Detect which cell encompasses the target text, then output its (x, y) center coordinate. 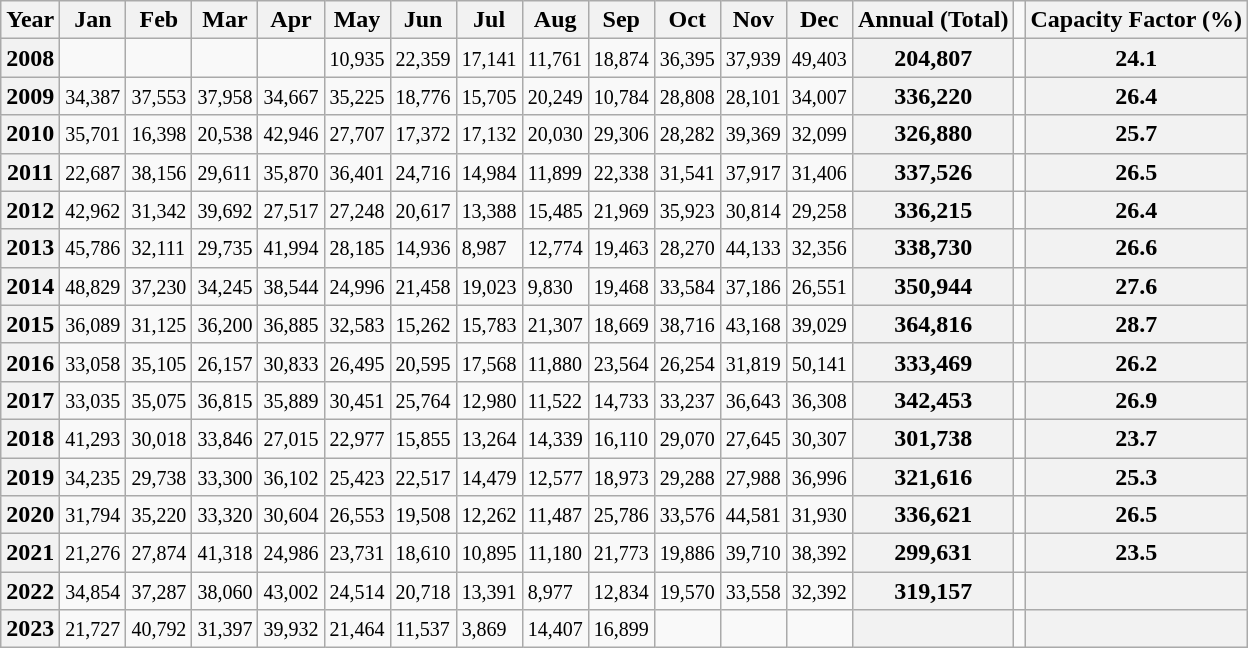
12,980 (489, 400)
36,815 (225, 400)
15,783 (489, 324)
27,645 (753, 438)
26.2 (1136, 362)
33,320 (225, 515)
24,514 (357, 591)
11,537 (423, 629)
37,553 (159, 96)
28,282 (687, 134)
42,946 (291, 134)
29,070 (687, 438)
28.7 (1136, 324)
13,391 (489, 591)
35,701 (93, 134)
28,101 (753, 96)
22,517 (423, 477)
39,029 (819, 324)
42,962 (93, 210)
326,880 (933, 134)
36,200 (225, 324)
Apr (291, 20)
31,541 (687, 172)
36,102 (291, 477)
34,007 (819, 96)
350,944 (933, 286)
338,730 (933, 248)
301,738 (933, 438)
33,584 (687, 286)
32,111 (159, 248)
33,058 (93, 362)
Jan (93, 20)
27,988 (753, 477)
36,308 (819, 400)
27,517 (291, 210)
2012 (30, 210)
39,692 (225, 210)
43,168 (753, 324)
299,631 (933, 553)
14,733 (621, 400)
May (357, 20)
28,185 (357, 248)
29,738 (159, 477)
24,996 (357, 286)
Jul (489, 20)
2016 (30, 362)
27.6 (1136, 286)
364,816 (933, 324)
48,829 (93, 286)
30,814 (753, 210)
31,397 (225, 629)
41,318 (225, 553)
38,392 (819, 553)
29,258 (819, 210)
26.6 (1136, 248)
44,133 (753, 248)
35,923 (687, 210)
30,307 (819, 438)
30,833 (291, 362)
21,969 (621, 210)
11,180 (555, 553)
17,568 (489, 362)
39,710 (753, 553)
11,487 (555, 515)
36,885 (291, 324)
15,485 (555, 210)
19,023 (489, 286)
342,453 (933, 400)
33,035 (93, 400)
32,099 (819, 134)
20,718 (423, 591)
26,157 (225, 362)
22,687 (93, 172)
20,595 (423, 362)
18,874 (621, 58)
204,807 (933, 58)
37,287 (159, 591)
33,558 (753, 591)
20,249 (555, 96)
Jun (423, 20)
36,996 (819, 477)
41,994 (291, 248)
Annual (Total) (933, 20)
18,973 (621, 477)
14,407 (555, 629)
24.1 (1136, 58)
20,030 (555, 134)
20,538 (225, 134)
10,784 (621, 96)
Feb (159, 20)
2019 (30, 477)
11,761 (555, 58)
17,372 (423, 134)
25,764 (423, 400)
15,705 (489, 96)
2020 (30, 515)
26,551 (819, 286)
Nov (753, 20)
2023 (30, 629)
27,248 (357, 210)
25.3 (1136, 477)
Sep (621, 20)
26,254 (687, 362)
27,015 (291, 438)
27,707 (357, 134)
34,667 (291, 96)
18,669 (621, 324)
336,220 (933, 96)
31,342 (159, 210)
2022 (30, 591)
37,939 (753, 58)
35,075 (159, 400)
40,792 (159, 629)
28,808 (687, 96)
15,262 (423, 324)
33,300 (225, 477)
38,060 (225, 591)
45,786 (93, 248)
23.7 (1136, 438)
2013 (30, 248)
39,369 (753, 134)
37,230 (159, 286)
2021 (30, 553)
336,621 (933, 515)
31,794 (93, 515)
2011 (30, 172)
12,834 (621, 591)
26,553 (357, 515)
22,977 (357, 438)
19,570 (687, 591)
2018 (30, 438)
38,156 (159, 172)
28,270 (687, 248)
319,157 (933, 591)
30,451 (357, 400)
23.5 (1136, 553)
21,464 (357, 629)
34,245 (225, 286)
Capacity Factor (%) (1136, 20)
32,392 (819, 591)
21,773 (621, 553)
13,264 (489, 438)
Year (30, 20)
49,403 (819, 58)
36,395 (687, 58)
37,186 (753, 286)
38,716 (687, 324)
14,339 (555, 438)
34,387 (93, 96)
29,288 (687, 477)
25,786 (621, 515)
11,899 (555, 172)
16,899 (621, 629)
44,581 (753, 515)
17,132 (489, 134)
9,830 (555, 286)
27,874 (159, 553)
33,237 (687, 400)
34,235 (93, 477)
38,544 (291, 286)
35,889 (291, 400)
11,880 (555, 362)
16,110 (621, 438)
12,774 (555, 248)
14,984 (489, 172)
2014 (30, 286)
12,577 (555, 477)
39,932 (291, 629)
24,986 (291, 553)
36,401 (357, 172)
25,423 (357, 477)
37,917 (753, 172)
10,935 (357, 58)
36,089 (93, 324)
37,958 (225, 96)
21,276 (93, 553)
32,583 (357, 324)
41,293 (93, 438)
34,854 (93, 591)
29,735 (225, 248)
32,356 (819, 248)
2010 (30, 134)
30,018 (159, 438)
23,564 (621, 362)
35,870 (291, 172)
8,977 (555, 591)
36,643 (753, 400)
14,936 (423, 248)
35,220 (159, 515)
20,617 (423, 210)
35,105 (159, 362)
3,869 (489, 629)
14,479 (489, 477)
29,611 (225, 172)
337,526 (933, 172)
Mar (225, 20)
336,215 (933, 210)
30,604 (291, 515)
31,125 (159, 324)
11,522 (555, 400)
33,576 (687, 515)
2015 (30, 324)
31,819 (753, 362)
19,886 (687, 553)
21,458 (423, 286)
23,731 (357, 553)
18,776 (423, 96)
2017 (30, 400)
33,846 (225, 438)
18,610 (423, 553)
15,855 (423, 438)
8,987 (489, 248)
321,616 (933, 477)
Oct (687, 20)
25.7 (1136, 134)
22,338 (621, 172)
29,306 (621, 134)
2009 (30, 96)
22,359 (423, 58)
19,463 (621, 248)
50,141 (819, 362)
2008 (30, 58)
31,930 (819, 515)
35,225 (357, 96)
26.9 (1136, 400)
21,307 (555, 324)
31,406 (819, 172)
17,141 (489, 58)
19,508 (423, 515)
19,468 (621, 286)
10,895 (489, 553)
13,388 (489, 210)
Aug (555, 20)
333,469 (933, 362)
43,002 (291, 591)
26,495 (357, 362)
16,398 (159, 134)
Dec (819, 20)
21,727 (93, 629)
24,716 (423, 172)
12,262 (489, 515)
